Find where the given text appears and provide that cell's center as (X, Y) coordinate. 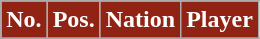
Pos. (74, 20)
No. (24, 20)
Player (220, 20)
Nation (140, 20)
